Identify which cell holds the provided text, then report its (x, y) central coordinate. 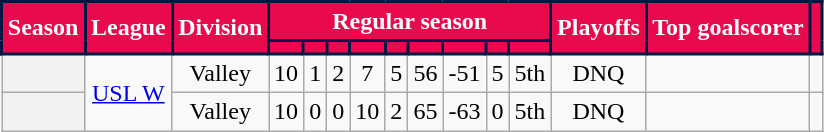
Top goalscorer (728, 28)
Regular season (410, 22)
7 (368, 74)
56 (426, 74)
1 (316, 74)
Season (44, 28)
USL W (128, 92)
League (128, 28)
65 (426, 111)
Division (220, 28)
-63 (464, 111)
Playoffs (598, 28)
-51 (464, 74)
